Search for the cell housing the specified text and yield its (X, Y) center coordinate. 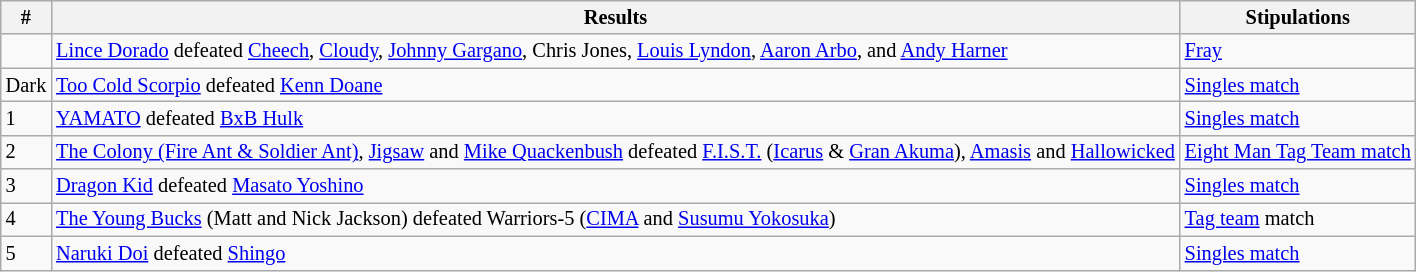
The Young Bucks (Matt and Nick Jackson) defeated Warriors-5 (CIMA and Susumu Yokosuka) (616, 219)
2 (26, 152)
Fray (1298, 51)
Lince Dorado defeated Cheech, Cloudy, Johnny Gargano, Chris Jones, Louis Lyndon, Aaron Arbo, and Andy Harner (616, 51)
3 (26, 186)
Dark (26, 85)
Too Cold Scorpio defeated Kenn Doane (616, 85)
1 (26, 118)
# (26, 17)
4 (26, 219)
Dragon Kid defeated Masato Yoshino (616, 186)
Tag team match (1298, 219)
Eight Man Tag Team match (1298, 152)
The Colony (Fire Ant & Soldier Ant), Jigsaw and Mike Quackenbush defeated F.I.S.T. (Icarus & Gran Akuma), Amasis and Hallowicked (616, 152)
Naruki Doi defeated Shingo (616, 253)
Stipulations (1298, 17)
YAMATO defeated BxB Hulk (616, 118)
Results (616, 17)
5 (26, 253)
